Find where the given text appears and provide that cell's center as [X, Y] coordinate. 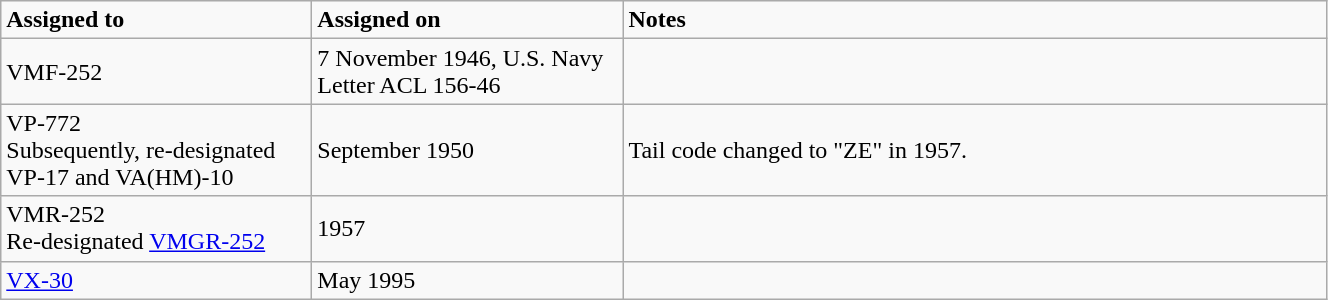
May 1995 [468, 280]
September 1950 [468, 150]
1957 [468, 228]
Tail code changed to "ZE" in 1957. [975, 150]
Notes [975, 20]
VMR-252Re-designated VMGR-252 [156, 228]
VMF-252 [156, 72]
VX-30 [156, 280]
VP-772Subsequently, re-designated VP-17 and VA(HM)-10 [156, 150]
Assigned on [468, 20]
7 November 1946, U.S. Navy Letter ACL 156-46 [468, 72]
Assigned to [156, 20]
